Return the [X, Y] coordinate for the center point of the cell that contains the specified text.  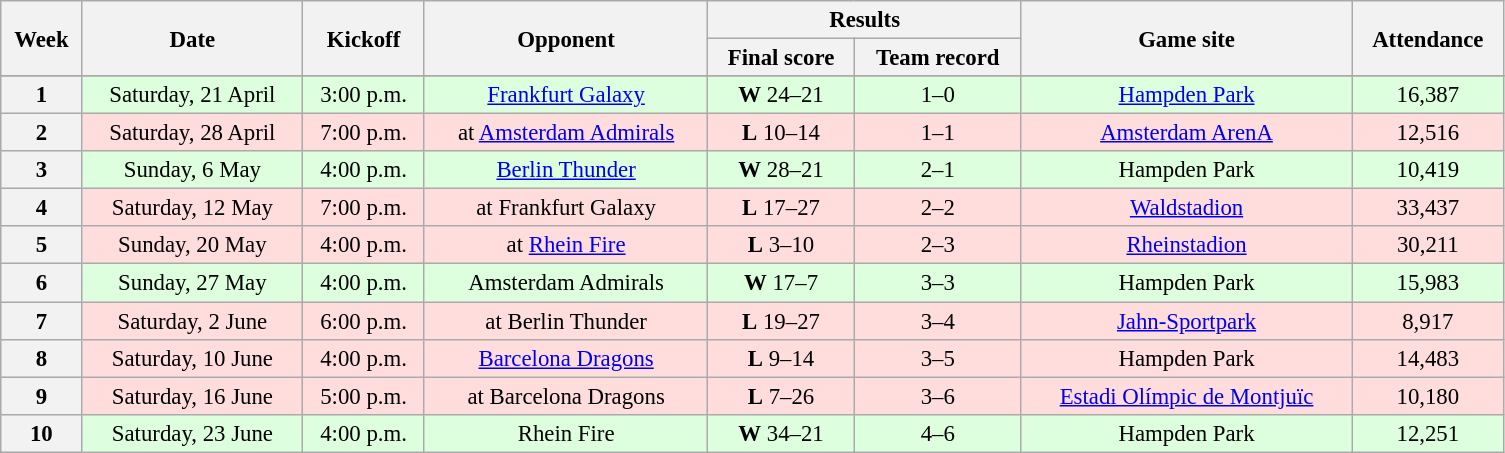
Date [192, 38]
1 [42, 95]
2 [42, 133]
L 19–27 [781, 321]
6 [42, 283]
33,437 [1428, 208]
Jahn-Sportpark [1186, 321]
3 [42, 170]
Saturday, 21 April [192, 95]
at Amsterdam Admirals [566, 133]
L 9–14 [781, 358]
W 24–21 [781, 95]
Saturday, 10 June [192, 358]
2–3 [938, 245]
Sunday, 6 May [192, 170]
3–6 [938, 396]
16,387 [1428, 95]
9 [42, 396]
10,180 [1428, 396]
15,983 [1428, 283]
W 34–21 [781, 433]
Saturday, 2 June [192, 321]
Berlin Thunder [566, 170]
L 10–14 [781, 133]
Game site [1186, 38]
Week [42, 38]
4–6 [938, 433]
Rhein Fire [566, 433]
2–2 [938, 208]
3–5 [938, 358]
Saturday, 28 April [192, 133]
1–1 [938, 133]
30,211 [1428, 245]
14,483 [1428, 358]
Amsterdam ArenA [1186, 133]
7 [42, 321]
3–3 [938, 283]
2–1 [938, 170]
Results [865, 20]
Saturday, 23 June [192, 433]
5:00 p.m. [364, 396]
at Frankfurt Galaxy [566, 208]
Barcelona Dragons [566, 358]
W 17–7 [781, 283]
at Barcelona Dragons [566, 396]
3:00 p.m. [364, 95]
Final score [781, 58]
Saturday, 16 June [192, 396]
6:00 p.m. [364, 321]
at Berlin Thunder [566, 321]
Kickoff [364, 38]
4 [42, 208]
L 3–10 [781, 245]
at Rhein Fire [566, 245]
12,251 [1428, 433]
8 [42, 358]
Sunday, 20 May [192, 245]
Estadi Olímpic de Montjuïc [1186, 396]
Attendance [1428, 38]
8,917 [1428, 321]
1–0 [938, 95]
Team record [938, 58]
5 [42, 245]
10,419 [1428, 170]
Frankfurt Galaxy [566, 95]
10 [42, 433]
Rheinstadion [1186, 245]
Amsterdam Admirals [566, 283]
3–4 [938, 321]
W 28–21 [781, 170]
Opponent [566, 38]
Waldstadion [1186, 208]
L 7–26 [781, 396]
L 17–27 [781, 208]
12,516 [1428, 133]
Saturday, 12 May [192, 208]
Sunday, 27 May [192, 283]
